Return the [x, y] coordinate for the center point of the cell that contains the specified text.  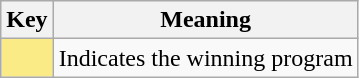
Meaning [206, 20]
Key [27, 20]
Indicates the winning program [206, 58]
